For the text-containing cell, return its midpoint in (X, Y) coordinate format. 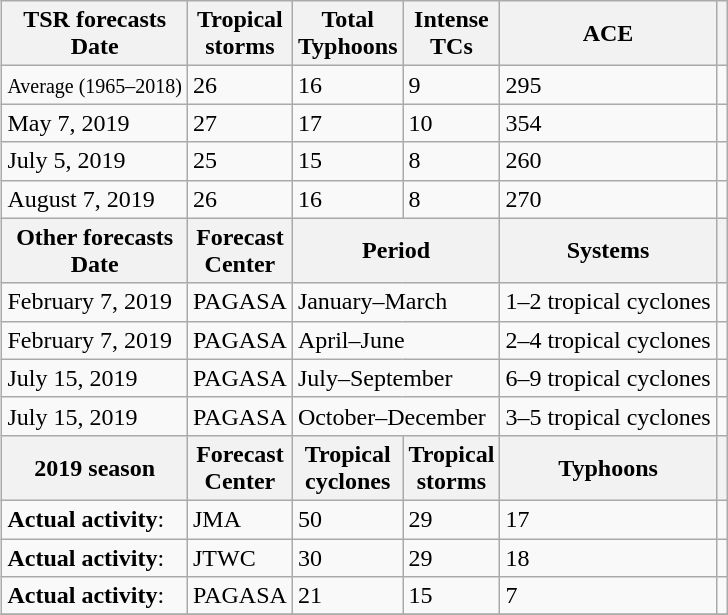
6–9 tropical cyclones (608, 378)
May 7, 2019 (95, 123)
Systems (608, 250)
18 (608, 557)
Average (1965–2018) (95, 85)
270 (608, 199)
JMA (240, 519)
October–December (396, 416)
7 (608, 596)
3–5 tropical cyclones (608, 416)
2019 season (95, 468)
TSR forecastsDate (95, 34)
2–4 tropical cyclones (608, 340)
354 (608, 123)
21 (348, 596)
August 7, 2019 (95, 199)
Period (396, 250)
July 5, 2019 (95, 161)
January–March (396, 302)
10 (452, 123)
27 (240, 123)
Tropicalcyclones (348, 468)
9 (452, 85)
25 (240, 161)
30 (348, 557)
JTWC (240, 557)
ACE (608, 34)
TotalTyphoons (348, 34)
April–June (396, 340)
260 (608, 161)
Typhoons (608, 468)
295 (608, 85)
IntenseTCs (452, 34)
50 (348, 519)
Other forecastsDate (95, 250)
July–September (396, 378)
1–2 tropical cyclones (608, 302)
